Return the (x, y) coordinate for the center point of the cell that contains the specified text.  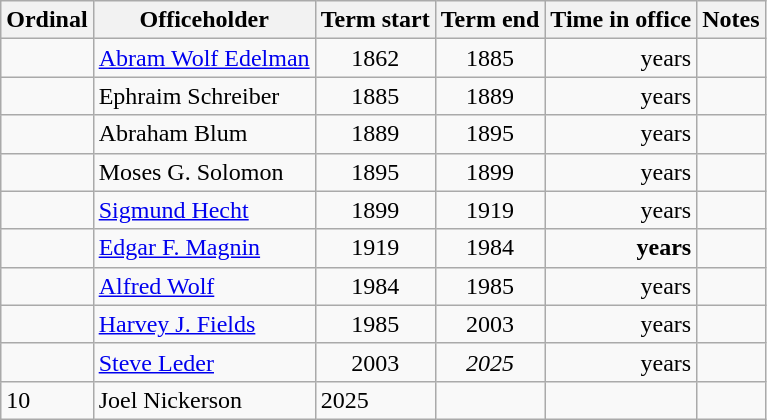
Moses G. Solomon (204, 172)
Edgar F. Magnin (204, 248)
Term end (490, 20)
Abram Wolf Edelman (204, 58)
Sigmund Hecht (204, 210)
Joel Nickerson (204, 400)
Officeholder (204, 20)
Term start (375, 20)
Alfred Wolf (204, 286)
Harvey J. Fields (204, 324)
Time in office (621, 20)
Steve Leder (204, 362)
Abraham Blum (204, 134)
1862 (375, 58)
Ordinal (47, 20)
Notes (731, 20)
10 (47, 400)
Ephraim Schreiber (204, 96)
